Pinpoint the cell where the given text exists, returning its [X, Y] midpoint coordinate. 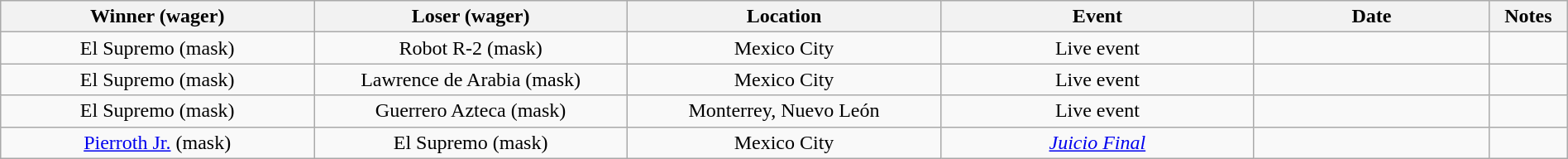
Notes [1528, 17]
Pierroth Jr. (mask) [157, 142]
Monterrey, Nuevo León [784, 111]
Juicio Final [1097, 142]
Winner (wager) [157, 17]
Date [1371, 17]
Guerrero Azteca (mask) [471, 111]
Robot R-2 (mask) [471, 48]
Location [784, 17]
Event [1097, 17]
Lawrence de Arabia (mask) [471, 79]
Loser (wager) [471, 17]
